Locate the cell with the specified text and output its [x, y] center coordinate. 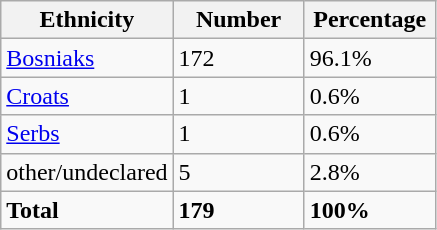
172 [238, 58]
Serbs [87, 134]
Total [87, 210]
179 [238, 210]
Ethnicity [87, 20]
100% [370, 210]
Croats [87, 96]
2.8% [370, 172]
Percentage [370, 20]
Number [238, 20]
other/undeclared [87, 172]
96.1% [370, 58]
Bosniaks [87, 58]
5 [238, 172]
